Locate the cell with the specified text and output its [X, Y] center coordinate. 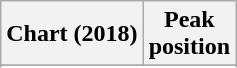
Peakposition [189, 34]
Chart (2018) [72, 34]
